Return the [x, y] coordinate for the center point of the cell that contains the specified text.  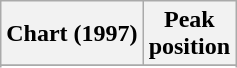
Peakposition [189, 34]
Chart (1997) [72, 34]
